Detect which cell encompasses the target text, then output its (X, Y) center coordinate. 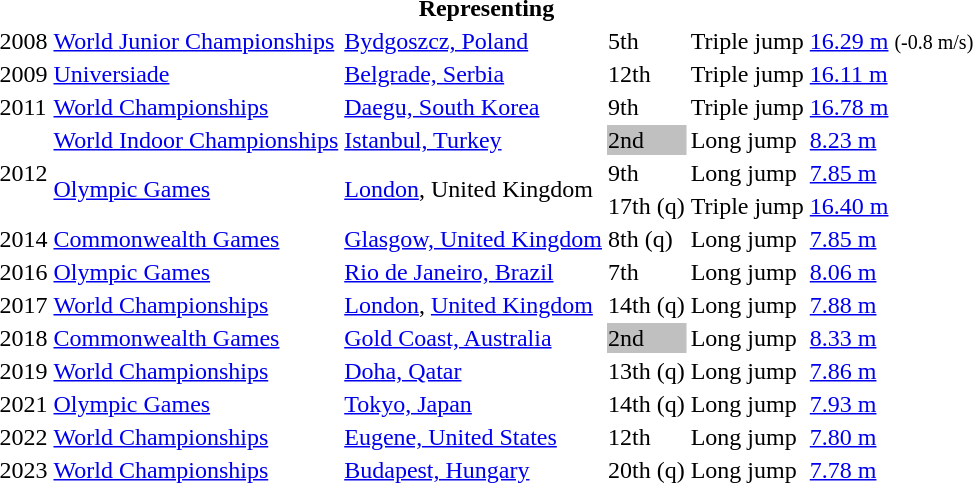
8th (q) (646, 239)
Universiade (196, 74)
17th (q) (646, 206)
Daegu, South Korea (474, 107)
Eugene, United States (474, 437)
Bydgoszcz, Poland (474, 41)
Rio de Janeiro, Brazil (474, 272)
7th (646, 272)
World Junior Championships (196, 41)
Tokyo, Japan (474, 404)
Gold Coast, Australia (474, 338)
5th (646, 41)
Glasgow, United Kingdom (474, 239)
Doha, Qatar (474, 371)
Istanbul, Turkey (474, 140)
Belgrade, Serbia (474, 74)
World Indoor Championships (196, 140)
13th (q) (646, 371)
